Output the (X, Y) coordinate of the center of the cell containing the given text.  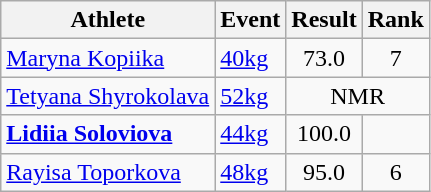
NMR (358, 96)
73.0 (324, 58)
95.0 (324, 172)
Maryna Kopiika (108, 58)
Rank (396, 20)
Result (324, 20)
52kg (250, 96)
Tetyana Shyrokolava (108, 96)
100.0 (324, 134)
40kg (250, 58)
Lidiia Soloviova (108, 134)
Event (250, 20)
Athlete (108, 20)
Rayisa Toporkova (108, 172)
7 (396, 58)
44kg (250, 134)
48kg (250, 172)
6 (396, 172)
